Provide the [x, y] coordinate of the cell's center where the given text is located.  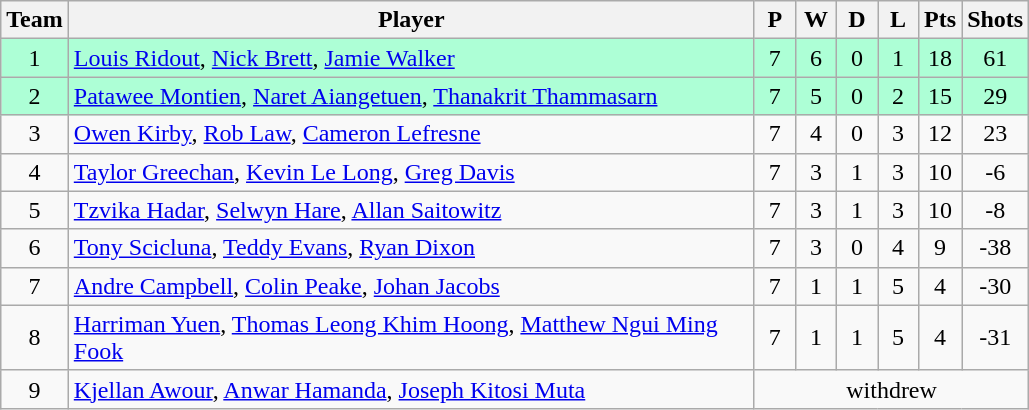
-38 [996, 248]
L [898, 20]
D [856, 20]
23 [996, 134]
-8 [996, 210]
Tony Scicluna, Teddy Evans, Ryan Dixon [411, 248]
Patawee Montien, Naret Aiangetuen, Thanakrit Thammasarn [411, 96]
withdrew [891, 389]
18 [940, 58]
Player [411, 20]
8 [35, 338]
Harriman Yuen, Thomas Leong Khim Hoong, Matthew Ngui Ming Fook [411, 338]
Louis Ridout, Nick Brett, Jamie Walker [411, 58]
-31 [996, 338]
61 [996, 58]
Shots [996, 20]
P [774, 20]
-6 [996, 172]
W [816, 20]
Taylor Greechan, Kevin Le Long, Greg Davis [411, 172]
Team [35, 20]
Pts [940, 20]
15 [940, 96]
Owen Kirby, Rob Law, Cameron Lefresne [411, 134]
Kjellan Awour, Anwar Hamanda, Joseph Kitosi Muta [411, 389]
-30 [996, 286]
29 [996, 96]
12 [940, 134]
Tzvika Hadar, Selwyn Hare, Allan Saitowitz [411, 210]
Andre Campbell, Colin Peake, Johan Jacobs [411, 286]
